Identify which cell holds the provided text, then report its [x, y] central coordinate. 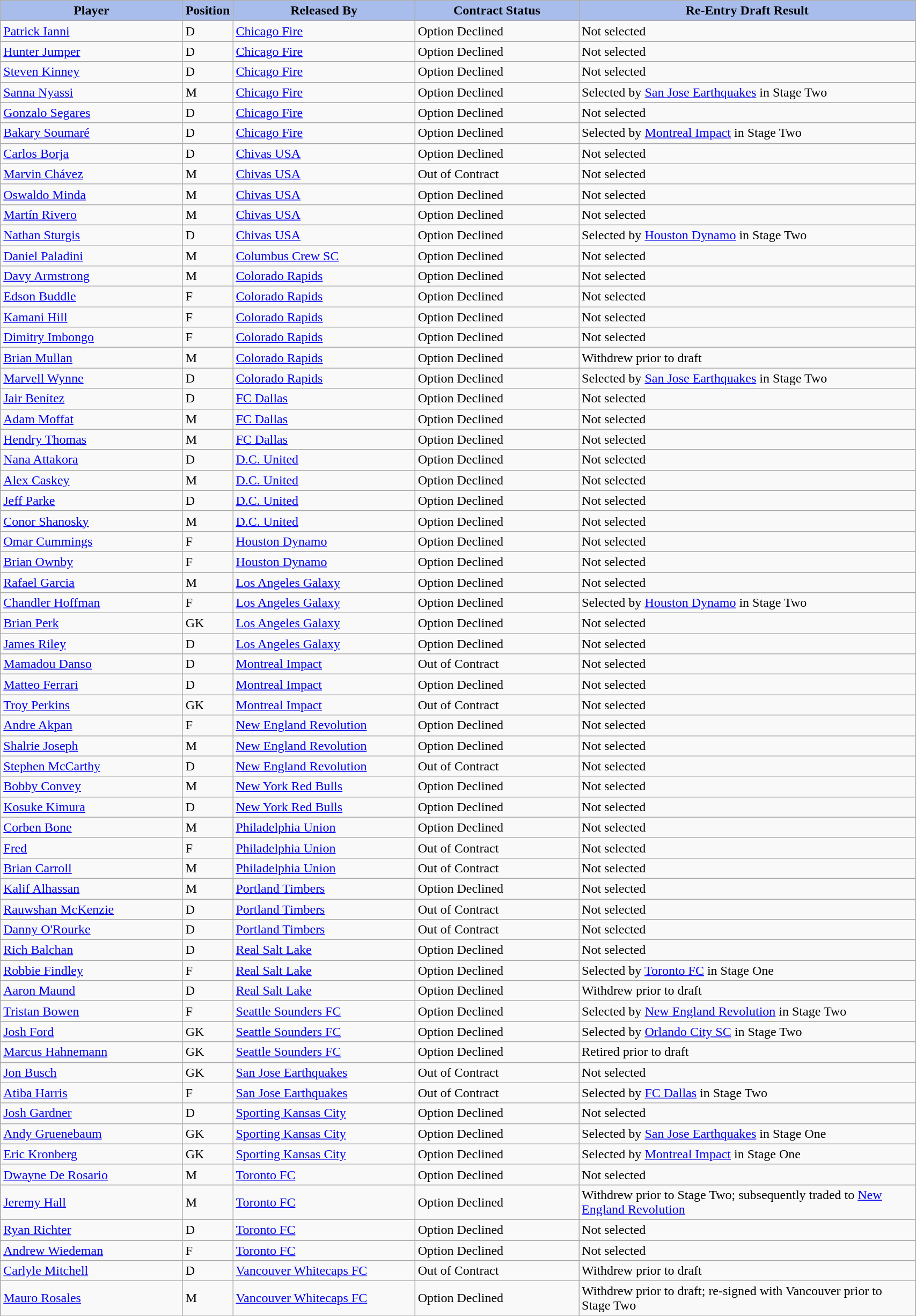
Bobby Convey [91, 786]
Jon Busch [91, 1072]
Jair Benítez [91, 399]
Carlyle Mitchell [91, 1271]
Atiba Harris [91, 1093]
Kamani Hill [91, 317]
Marvell Wynne [91, 378]
Selected by FC Dallas in Stage Two [747, 1093]
Rauwshan McKenzie [91, 909]
Andre Akpan [91, 725]
Selected by New England Revolution in Stage Two [747, 1011]
Eric Kronberg [91, 1154]
Nathan Sturgis [91, 235]
Nana Attakora [91, 460]
Selected by Toronto FC in Stage One [747, 971]
Andy Gruenebaum [91, 1134]
Chandler Hoffman [91, 603]
Selected by San Jose Earthquakes in Stage One [747, 1134]
Gonzalo Segares [91, 113]
Davy Armstrong [91, 276]
Omar Cummings [91, 541]
Marcus Hahnemann [91, 1052]
Mauro Rosales [91, 1298]
Brian Ownby [91, 562]
Corben Bone [91, 827]
Withdrew prior to Stage Two; subsequently traded to New England Revolution [747, 1202]
Jeremy Hall [91, 1202]
Retired prior to draft [747, 1052]
Contract Status [497, 11]
Released By [324, 11]
Martín Rivero [91, 215]
Daniel Paladini [91, 256]
Position [208, 11]
Brian Carroll [91, 868]
Sanna Nyassi [91, 92]
Kalif Alhassan [91, 888]
Aaron Maund [91, 991]
Carlos Borja [91, 153]
Matteo Ferrari [91, 685]
Marvin Chávez [91, 174]
Mamadou Danso [91, 664]
Patrick Ianni [91, 31]
Dwayne De Rosario [91, 1174]
Selected by Montreal Impact in Stage Two [747, 133]
Brian Mullan [91, 358]
Troy Perkins [91, 705]
Dimitry Imbongo [91, 337]
James Riley [91, 644]
Hendry Thomas [91, 439]
Oswaldo Minda [91, 194]
Danny O'Rourke [91, 930]
Fred [91, 848]
Rich Balchan [91, 950]
Shalrie Joseph [91, 746]
Adam Moffat [91, 419]
Conor Shanosky [91, 521]
Ryan Richter [91, 1230]
Kosuke Kimura [91, 807]
Tristan Bowen [91, 1011]
Jeff Parke [91, 501]
Alex Caskey [91, 480]
Stephen McCarthy [91, 766]
Hunter Jumper [91, 52]
Steven Kinney [91, 72]
Robbie Findley [91, 971]
Columbus Crew SC [324, 256]
Josh Ford [91, 1032]
Edson Buddle [91, 297]
Player [91, 11]
Josh Gardner [91, 1113]
Withdrew prior to draft; re-signed with Vancouver prior to Stage Two [747, 1298]
Re-Entry Draft Result [747, 11]
Andrew Wiedeman [91, 1251]
Bakary Soumaré [91, 133]
Brian Perk [91, 623]
Rafael Garcia [91, 582]
Selected by Montreal Impact in Stage One [747, 1154]
Selected by Orlando City SC in Stage Two [747, 1032]
